For the text-containing cell, return its midpoint in (x, y) coordinate format. 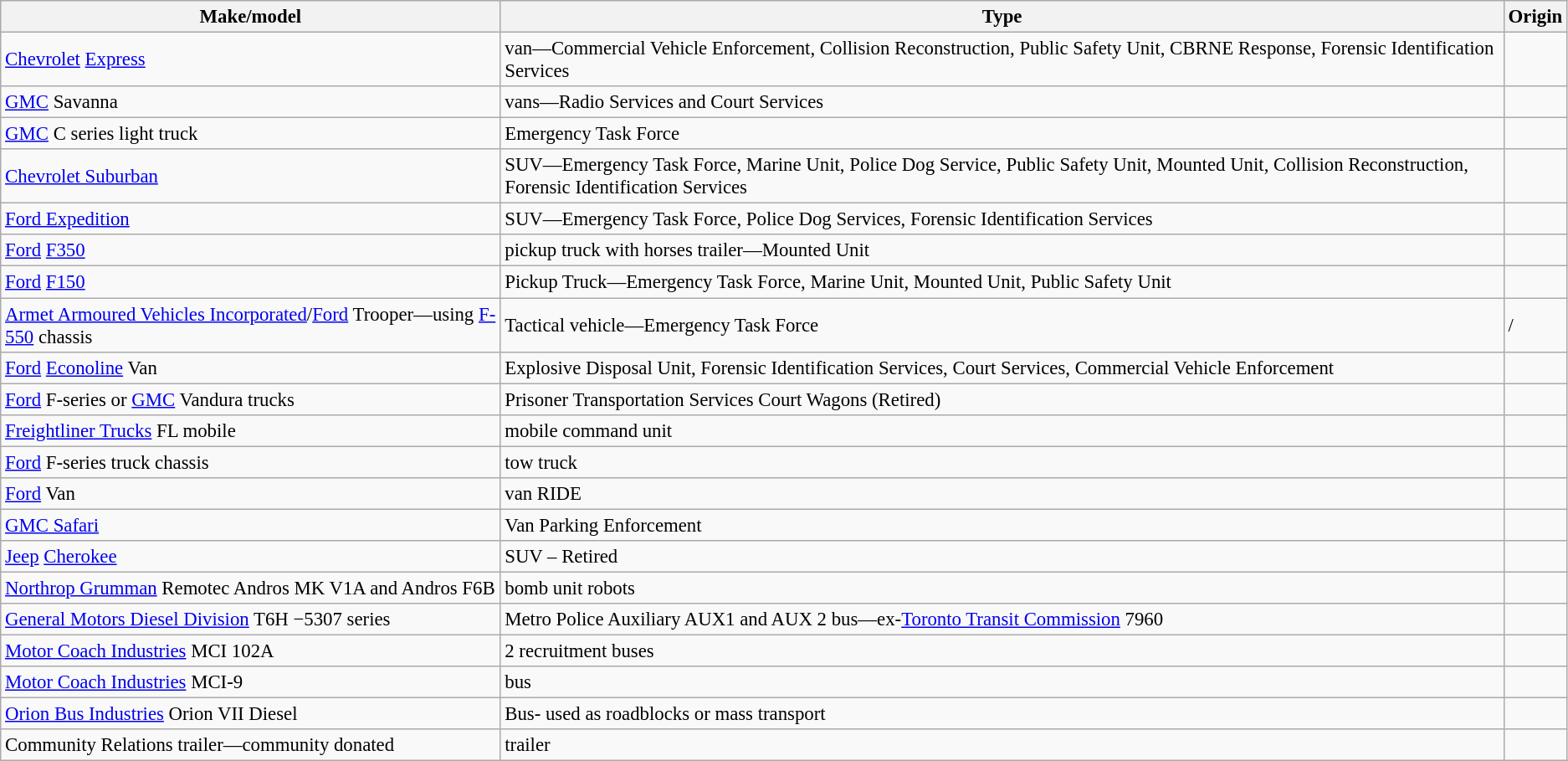
bomb unit robots (1002, 588)
Origin (1535, 17)
Type (1002, 17)
Community Relations trailer—community donated (251, 745)
Ford Econoline Van (251, 368)
Armet Armoured Vehicles Incorporated/Ford Trooper—using F-550 chassis (251, 325)
Tactical vehicle—Emergency Task Force (1002, 325)
Jeep Cherokee (251, 557)
Chevrolet Suburban (251, 176)
General Motors Diesel Division T6H −5307 series (251, 620)
Freightliner Trucks FL mobile (251, 430)
Motor Coach Industries MCI-9 (251, 682)
bus (1002, 682)
mobile command unit (1002, 430)
trailer (1002, 745)
Pickup Truck—Emergency Task Force, Marine Unit, Mounted Unit, Public Safety Unit (1002, 282)
Orion Bus Industries Orion VII Diesel (251, 714)
vans—Radio Services and Court Services (1002, 102)
2 recruitment buses (1002, 651)
Metro Police Auxiliary AUX1 and AUX 2 bus—ex-Toronto Transit Commission 7960 (1002, 620)
GMC Safari (251, 525)
van—Commercial Vehicle Enforcement, Collision Reconstruction, Public Safety Unit, CBRNE Response, Forensic Identification Services (1002, 60)
Van Parking Enforcement (1002, 525)
GMC C series light truck (251, 134)
/ (1535, 325)
Emergency Task Force (1002, 134)
van RIDE (1002, 494)
Northrop Grumman Remotec Andros MK V1A and Andros F6B (251, 588)
tow truck (1002, 462)
Ford F-series or GMC Vandura trucks (251, 399)
SUV—Emergency Task Force, Police Dog Services, Forensic Identification Services (1002, 219)
Ford F350 (251, 250)
GMC Savanna (251, 102)
pickup truck with horses trailer—Mounted Unit (1002, 250)
Explosive Disposal Unit, Forensic Identification Services, Court Services, Commercial Vehicle Enforcement (1002, 368)
SUV – Retired (1002, 557)
Ford F-series truck chassis (251, 462)
Make/model (251, 17)
Ford F150 (251, 282)
Bus- used as roadblocks or mass transport (1002, 714)
Prisoner Transportation Services Court Wagons (Retired) (1002, 399)
Motor Coach Industries MCI 102A (251, 651)
Chevrolet Express (251, 60)
Ford Expedition (251, 219)
Ford Van (251, 494)
